Capture the cell that displays the provided text and extract its (x, y) central coordinate. 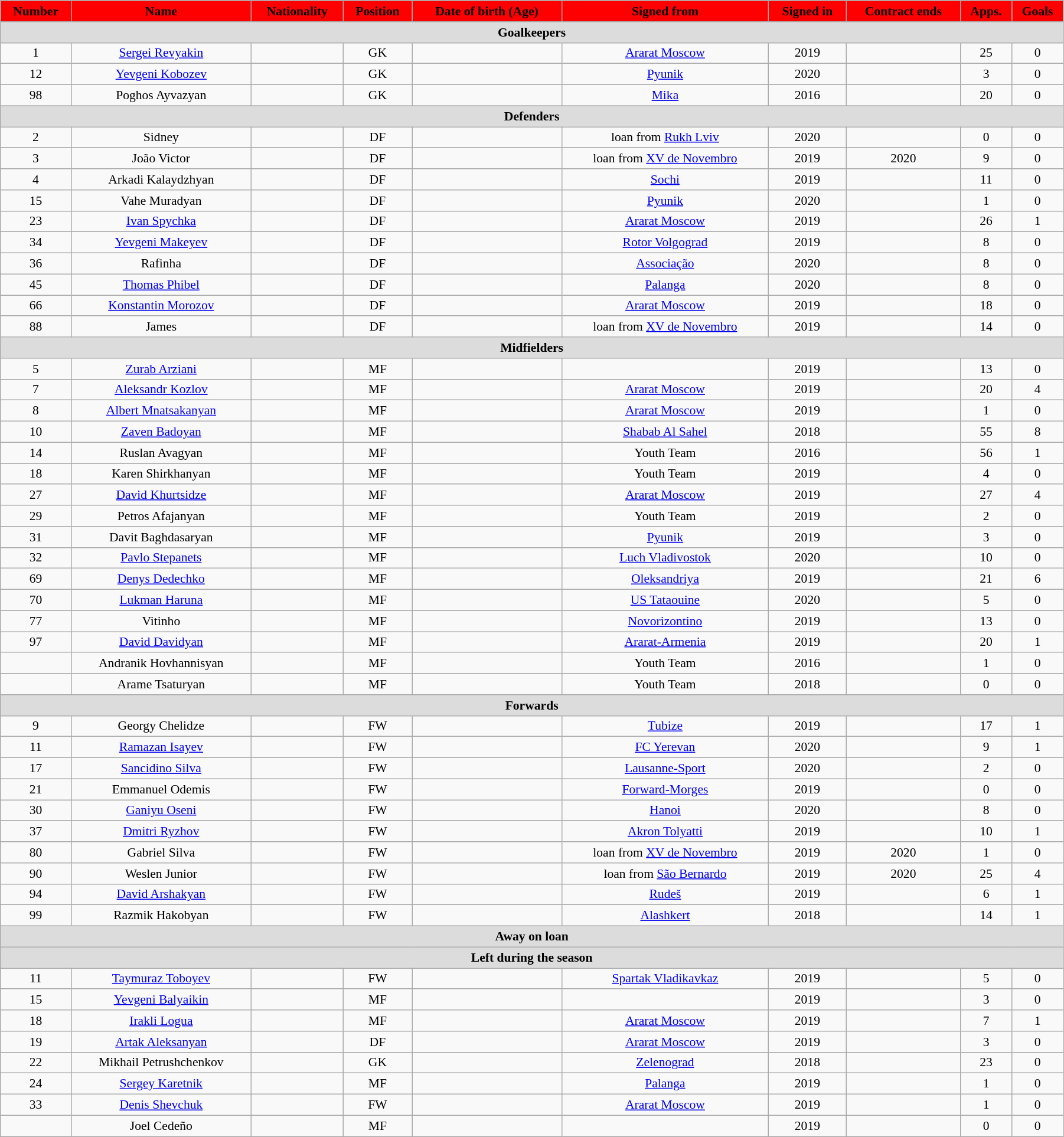
Signed from (665, 11)
Zurab Arziani (161, 369)
45 (36, 285)
88 (36, 327)
Weslen Junior (161, 874)
Signed in (807, 11)
Arkadi Kalaydzhyan (161, 179)
David Khurtsidze (161, 495)
Ramazan Isayev (161, 747)
Sergey Karetnik (161, 1084)
Petros Afajanyan (161, 516)
69 (36, 579)
Albert Mnatsakanyan (161, 411)
31 (36, 537)
Contract ends (903, 11)
32 (36, 558)
Alashkert (665, 916)
26 (986, 221)
James (161, 327)
Andranik Hovhannisyan (161, 664)
Associação (665, 264)
98 (36, 96)
Vitinho (161, 621)
19 (36, 1042)
Yevgeni Balyaikin (161, 1000)
Vahe Muradyan (161, 201)
Mikhail Petrushchenkov (161, 1063)
Ararat-Armenia (665, 642)
55 (986, 432)
Yevgeni Makeyev (161, 243)
João Victor (161, 159)
22 (36, 1063)
34 (36, 243)
Emmanuel Odemis (161, 789)
Arame Tsaturyan (161, 684)
Denis Shevchuk (161, 1105)
Taymuraz Toboyev (161, 979)
loan from São Bernardo (665, 874)
Rotor Volgograd (665, 243)
FC Yerevan (665, 747)
94 (36, 894)
24 (36, 1084)
Defenders (532, 116)
Razmik Hakobyan (161, 916)
12 (36, 74)
37 (36, 832)
99 (36, 916)
Tubize (665, 726)
Position (377, 11)
Sidney (161, 138)
Davit Baghdasaryan (161, 537)
Aleksandr Kozlov (161, 390)
loan from Rukh Lviv (665, 138)
Ivan Spychka (161, 221)
Irakli Logua (161, 1021)
77 (36, 621)
Artak Aleksanyan (161, 1042)
Denys Dedechko (161, 579)
Shabab Al Sahel (665, 432)
Ruslan Avagyan (161, 453)
Goals (1038, 11)
66 (36, 306)
56 (986, 453)
Goalkeepers (532, 32)
Akron Tolyatti (665, 832)
80 (36, 852)
Dmitri Ryzhov (161, 832)
David Arshakyan (161, 894)
Mika (665, 96)
97 (36, 642)
Karen Shirkhanyan (161, 474)
Yevgeni Kobozev (161, 74)
Gabriel Silva (161, 852)
36 (36, 264)
Thomas Phibel (161, 285)
90 (36, 874)
Sergei Revyakin (161, 53)
Name (161, 11)
Zaven Badoyan (161, 432)
Pavlo Stepanets (161, 558)
US Tataouine (665, 600)
Oleksandriya (665, 579)
Georgy Chelidze (161, 726)
Ganiyu Oseni (161, 811)
Apps. (986, 11)
30 (36, 811)
Midfielders (532, 348)
Joel Cedeño (161, 1126)
Number (36, 11)
Left during the season (532, 958)
Poghos Ayvazyan (161, 96)
Rudeš (665, 894)
33 (36, 1105)
Spartak Vladikavkaz (665, 979)
Lausanne-Sport (665, 769)
Novorizontino (665, 621)
Rafinha (161, 264)
70 (36, 600)
Away on loan (532, 937)
Hanoi (665, 811)
Luch Vladivostok (665, 558)
Forwards (532, 705)
David Davidyan (161, 642)
Forward-Morges (665, 789)
Zelenograd (665, 1063)
Date of birth (Age) (487, 11)
Sochi (665, 179)
Lukman Haruna (161, 600)
29 (36, 516)
Nationality (297, 11)
Konstantin Morozov (161, 306)
Sancidino Silva (161, 769)
